Return (X, Y) of the center of cell containing provided text 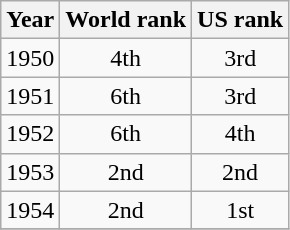
US rank (240, 20)
1953 (30, 172)
1951 (30, 96)
1st (240, 210)
1952 (30, 134)
1950 (30, 58)
Year (30, 20)
World rank (126, 20)
1954 (30, 210)
